Detect which cell encompasses the target text, then output its (x, y) center coordinate. 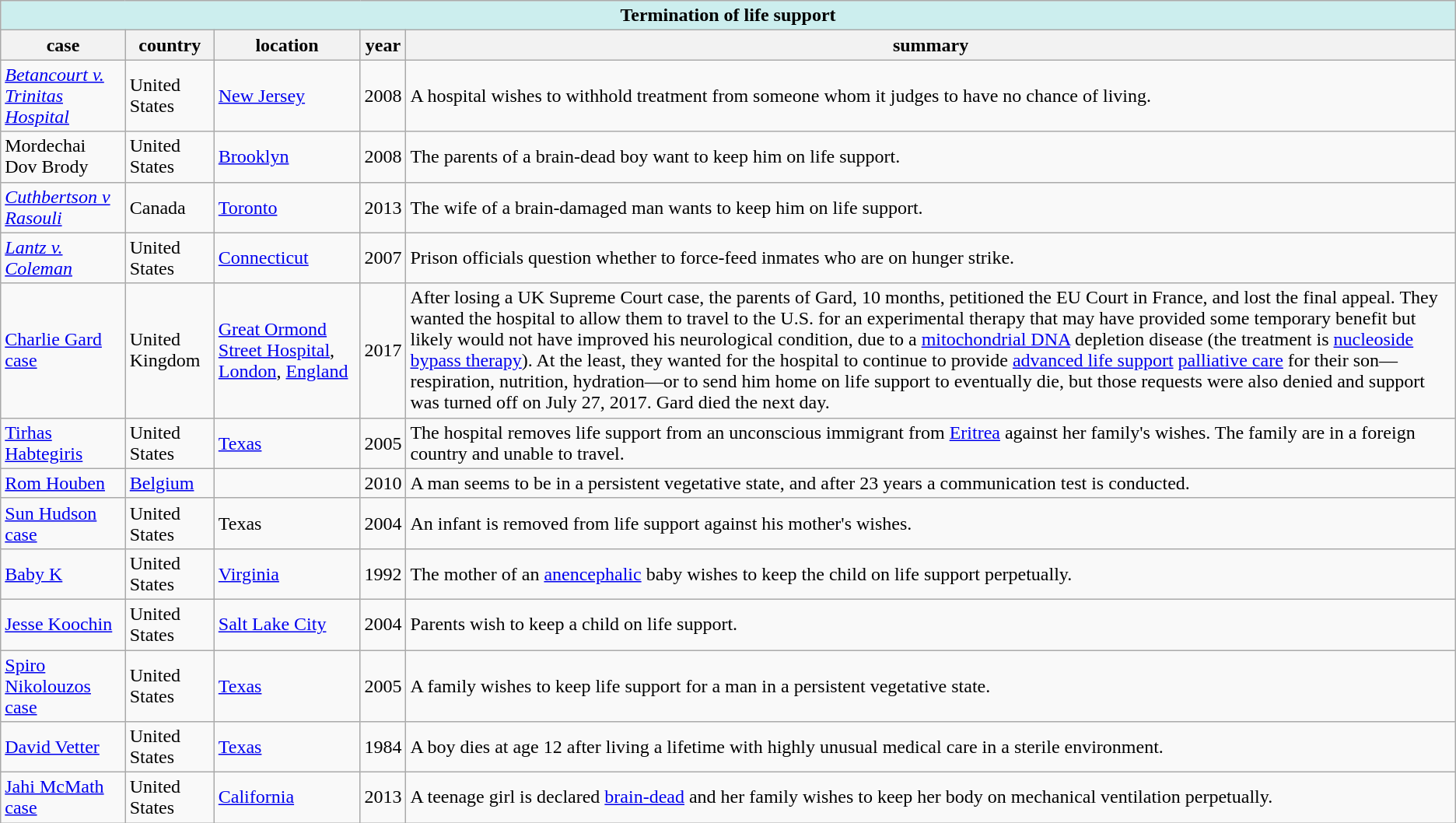
summary (930, 45)
David Vetter (63, 747)
The wife of a brain-damaged man wants to keep him on life support. (930, 207)
California (287, 798)
2017 (383, 350)
Termination of life support (728, 16)
A man seems to be in a persistent vegetative state, and after 23 years a communication test is conducted. (930, 483)
A hospital wishes to withhold treatment from someone whom it judges to have no chance of living. (930, 96)
The parents of a brain-dead boy want to keep him on life support. (930, 157)
Spiro Nikolouzos case (63, 686)
United Kingdom (170, 350)
New Jersey (287, 96)
Jahi McMath case (63, 798)
Great Ormond Street Hospital, London, England (287, 350)
Brooklyn (287, 157)
year (383, 45)
An infant is removed from life support against his mother's wishes. (930, 523)
location (287, 45)
2007 (383, 258)
1992 (383, 574)
Charlie Gard case (63, 350)
Rom Houben (63, 483)
Tirhas Habtegiris (63, 443)
Cuthbertson v Rasouli (63, 207)
Lantz v. Coleman (63, 258)
Prison officials question whether to force-feed inmates who are on hunger strike. (930, 258)
A teenage girl is declared brain-dead and her family wishes to keep her body on mechanical ventilation perpetually. (930, 798)
Baby K (63, 574)
case (63, 45)
2010 (383, 483)
1984 (383, 747)
Virginia (287, 574)
Mordechai Dov Brody (63, 157)
Betancourt v. Trinitas Hospital (63, 96)
Connecticut (287, 258)
The mother of an anencephalic baby wishes to keep the child on life support perpetually. (930, 574)
country (170, 45)
Sun Hudson case (63, 523)
Canada (170, 207)
A boy dies at age 12 after living a lifetime with highly unusual medical care in a sterile environment. (930, 747)
Jesse Koochin (63, 624)
Toronto (287, 207)
Parents wish to keep a child on life support. (930, 624)
A family wishes to keep life support for a man in a persistent vegetative state. (930, 686)
Salt Lake City (287, 624)
Belgium (170, 483)
